Determine the [x, y] coordinate at the center of the cell enclosing the given text.  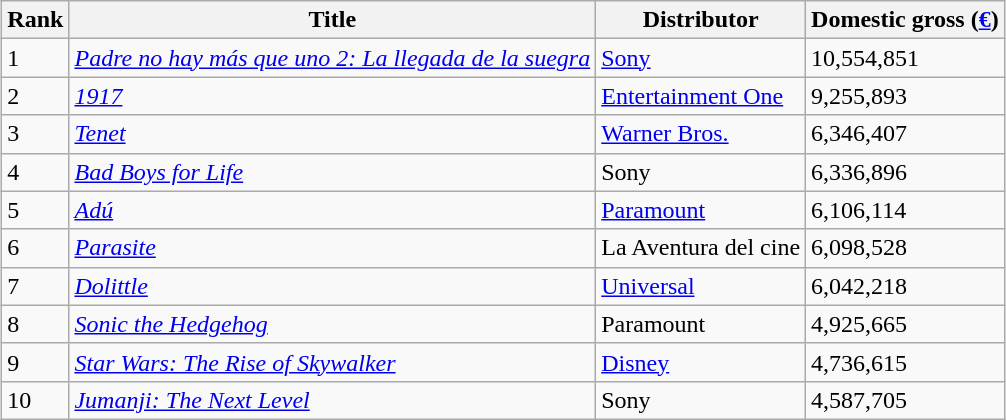
4,587,705 [906, 400]
Domestic gross (€) [906, 20]
6,106,114 [906, 210]
Adú [332, 210]
Bad Boys for Life [332, 172]
1 [36, 58]
1917 [332, 96]
Padre no hay más que uno 2: La llegada de la suegra [332, 58]
Warner Bros. [701, 134]
4 [36, 172]
8 [36, 324]
4,736,615 [906, 362]
7 [36, 286]
4,925,665 [906, 324]
Distributor [701, 20]
6,336,896 [906, 172]
10 [36, 400]
Disney [701, 362]
Entertainment One [701, 96]
Star Wars: The Rise of Skywalker [332, 362]
Rank [36, 20]
Tenet [332, 134]
Universal [701, 286]
6,098,528 [906, 248]
La Aventura del cine [701, 248]
3 [36, 134]
9 [36, 362]
6,346,407 [906, 134]
2 [36, 96]
Sonic the Hedgehog [332, 324]
Dolittle [332, 286]
Parasite [332, 248]
5 [36, 210]
9,255,893 [906, 96]
10,554,851 [906, 58]
6,042,218 [906, 286]
Title [332, 20]
Jumanji: The Next Level [332, 400]
6 [36, 248]
